Find where the given text appears and provide that cell's center as (X, Y) coordinate. 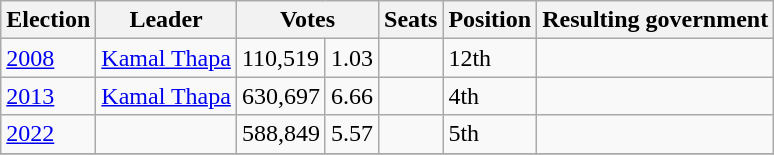
Resulting government (656, 20)
588,849 (280, 134)
1.03 (352, 58)
Votes (307, 20)
Seats (411, 20)
110,519 (280, 58)
2022 (48, 134)
4th (490, 96)
2008 (48, 58)
2013 (48, 96)
12th (490, 58)
Leader (166, 20)
5.57 (352, 134)
Election (48, 20)
6.66 (352, 96)
5th (490, 134)
630,697 (280, 96)
Position (490, 20)
